Search for the cell housing the specified text and yield its [X, Y] center coordinate. 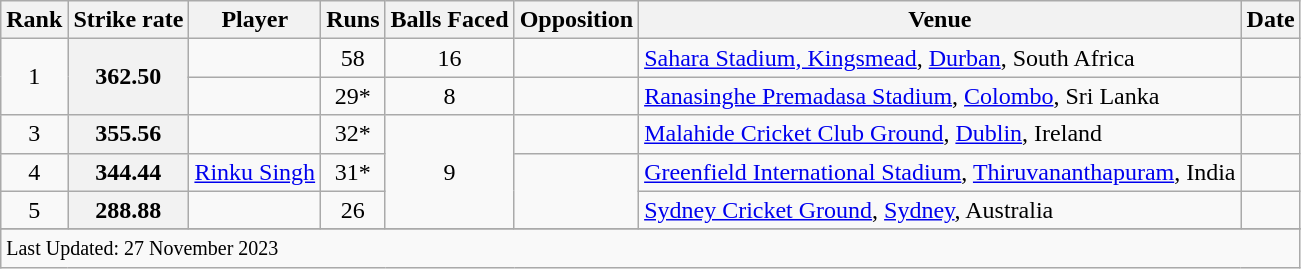
16 [450, 58]
29* [353, 96]
32* [353, 134]
Balls Faced [450, 20]
31* [353, 172]
Ranasinghe Premadasa Stadium, Colombo, Sri Lanka [940, 96]
Venue [940, 20]
Date [1270, 20]
5 [34, 210]
Runs [353, 20]
Player [255, 20]
1 [34, 77]
4 [34, 172]
Opposition [576, 20]
Rinku Singh [255, 172]
3 [34, 134]
Greenfield International Stadium, Thiruvananthapuram, India [940, 172]
Last Updated: 27 November 2023 [650, 248]
Rank [34, 20]
Sahara Stadium, Kingsmead, Durban, South Africa [940, 58]
Malahide Cricket Club Ground, Dublin, Ireland [940, 134]
344.44 [128, 172]
355.56 [128, 134]
9 [450, 172]
362.50 [128, 77]
26 [353, 210]
Strike rate [128, 20]
8 [450, 96]
58 [353, 58]
288.88 [128, 210]
Sydney Cricket Ground, Sydney, Australia [940, 210]
